Search for the cell housing the specified text and yield its (X, Y) center coordinate. 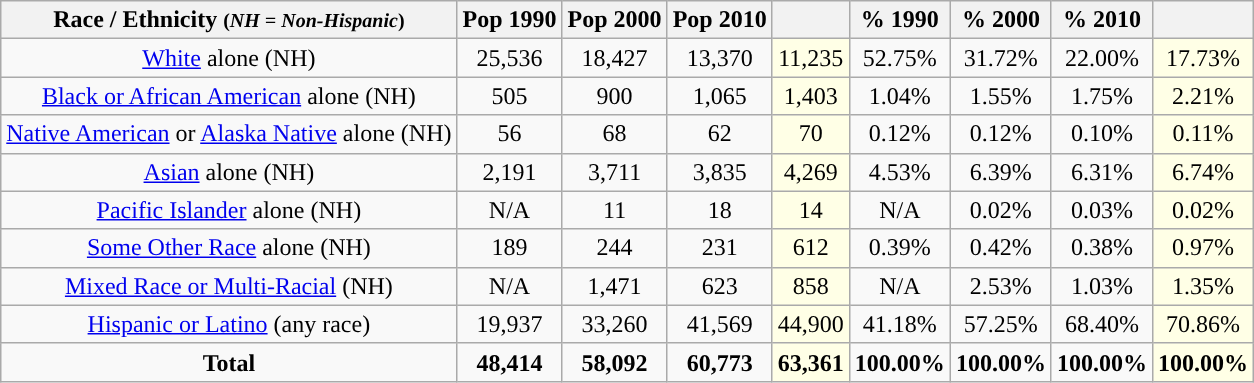
6.39% (1000, 172)
1.55% (1000, 96)
6.31% (1102, 172)
2.53% (1000, 286)
52.75% (900, 58)
900 (614, 96)
1.04% (900, 96)
0.42% (1000, 248)
56 (510, 134)
19,937 (510, 324)
1,471 (614, 286)
3,711 (614, 172)
189 (510, 248)
244 (614, 248)
48,414 (510, 362)
% 2000 (1000, 20)
41,569 (720, 324)
Black or African American alone (NH) (229, 96)
Pop 2000 (614, 20)
4.53% (900, 172)
17.73% (1202, 58)
0.10% (1102, 134)
505 (510, 96)
1,065 (720, 96)
Mixed Race or Multi-Racial (NH) (229, 286)
Some Other Race alone (NH) (229, 248)
22.00% (1102, 58)
18 (720, 210)
Pop 1990 (510, 20)
623 (720, 286)
% 1990 (900, 20)
57.25% (1000, 324)
4,269 (810, 172)
11,235 (810, 58)
0.38% (1102, 248)
14 (810, 210)
2,191 (510, 172)
Hispanic or Latino (any race) (229, 324)
Total (229, 362)
2.21% (1202, 96)
Race / Ethnicity (NH = Non-Hispanic) (229, 20)
44,900 (810, 324)
68 (614, 134)
70 (810, 134)
18,427 (614, 58)
Pacific Islander alone (NH) (229, 210)
1.03% (1102, 286)
33,260 (614, 324)
0.03% (1102, 210)
858 (810, 286)
1.35% (1202, 286)
63,361 (810, 362)
60,773 (720, 362)
1.75% (1102, 96)
0.97% (1202, 248)
612 (810, 248)
3,835 (720, 172)
62 (720, 134)
25,536 (510, 58)
231 (720, 248)
White alone (NH) (229, 58)
0.39% (900, 248)
1,403 (810, 96)
13,370 (720, 58)
Pop 2010 (720, 20)
41.18% (900, 324)
70.86% (1202, 324)
Asian alone (NH) (229, 172)
58,092 (614, 362)
68.40% (1102, 324)
31.72% (1000, 58)
0.11% (1202, 134)
% 2010 (1102, 20)
11 (614, 210)
Native American or Alaska Native alone (NH) (229, 134)
6.74% (1202, 172)
